Capture the cell that displays the provided text and extract its (X, Y) central coordinate. 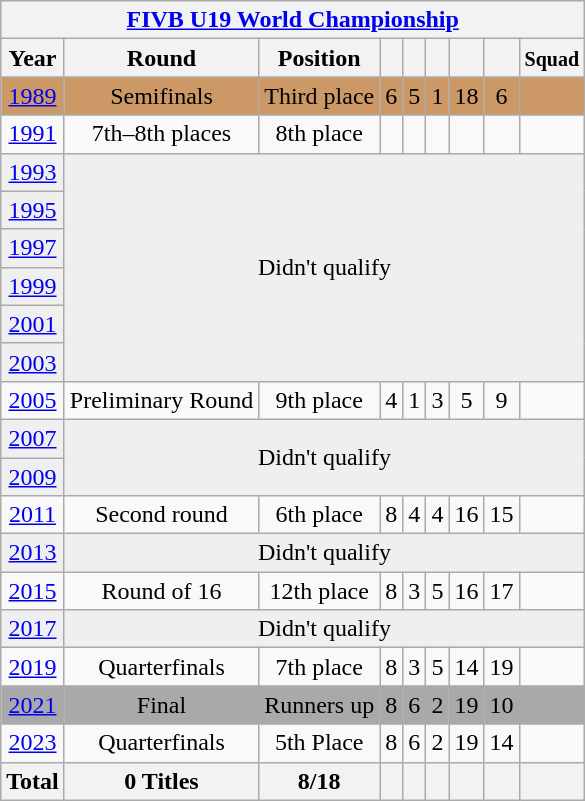
6th place (320, 515)
FIVB U19 World Championship (293, 20)
5th Place (320, 743)
15 (502, 515)
2021 (33, 705)
Final (161, 705)
1991 (33, 134)
Round of 16 (161, 591)
18 (466, 96)
2005 (33, 400)
1993 (33, 172)
2017 (33, 629)
Preliminary Round (161, 400)
1989 (33, 96)
17 (502, 591)
2023 (33, 743)
2019 (33, 667)
Round (161, 58)
2015 (33, 591)
2009 (33, 477)
8/18 (320, 781)
2011 (33, 515)
1999 (33, 286)
2013 (33, 553)
0 Titles (161, 781)
9th place (320, 400)
Year (33, 58)
9 (502, 400)
12th place (320, 591)
1995 (33, 210)
7th–8th places (161, 134)
Runners up (320, 705)
Position (320, 58)
10 (502, 705)
Squad (552, 58)
7th place (320, 667)
2007 (33, 438)
2001 (33, 324)
1997 (33, 248)
2003 (33, 362)
8th place (320, 134)
Semifinals (161, 96)
Second round (161, 515)
Third place (320, 96)
Total (33, 781)
